Identify which cell holds the provided text, then report its [x, y] central coordinate. 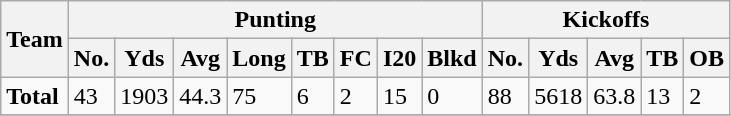
88 [505, 96]
I20 [399, 58]
Punting [275, 20]
63.8 [614, 96]
FC [356, 58]
5618 [558, 96]
15 [399, 96]
43 [91, 96]
OB [707, 58]
Long [259, 58]
6 [312, 96]
75 [259, 96]
Total [35, 96]
Blkd [452, 58]
Kickoffs [606, 20]
1903 [144, 96]
Team [35, 39]
13 [662, 96]
0 [452, 96]
44.3 [200, 96]
